Return (x, y) of the center of cell containing provided text 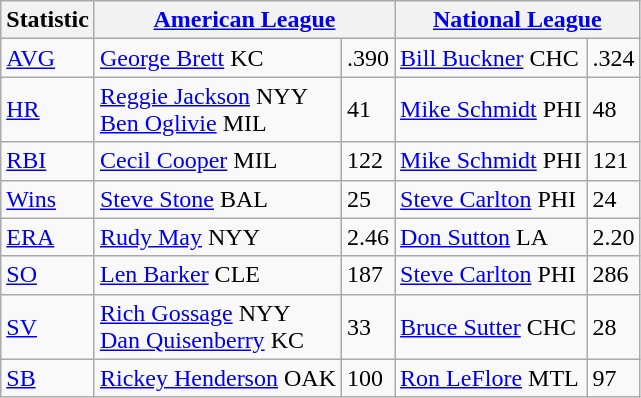
48 (614, 110)
RBI (48, 161)
2.46 (368, 237)
Bruce Sutter CHC (491, 326)
28 (614, 326)
HR (48, 110)
33 (368, 326)
Wins (48, 199)
National League (518, 20)
Len Barker CLE (218, 275)
2.20 (614, 237)
187 (368, 275)
Rich Gossage NYYDan Quisenberry KC (218, 326)
100 (368, 378)
AVG (48, 58)
Ron LeFlore MTL (491, 378)
ERA (48, 237)
25 (368, 199)
286 (614, 275)
SV (48, 326)
121 (614, 161)
.324 (614, 58)
SO (48, 275)
George Brett KC (218, 58)
Rudy May NYY (218, 237)
Steve Stone BAL (218, 199)
Statistic (48, 20)
SB (48, 378)
24 (614, 199)
.390 (368, 58)
Rickey Henderson OAK (218, 378)
Reggie Jackson NYYBen Oglivie MIL (218, 110)
122 (368, 161)
97 (614, 378)
Cecil Cooper MIL (218, 161)
Don Sutton LA (491, 237)
41 (368, 110)
American League (244, 20)
Bill Buckner CHC (491, 58)
